For the text-containing cell, return its midpoint in [X, Y] coordinate format. 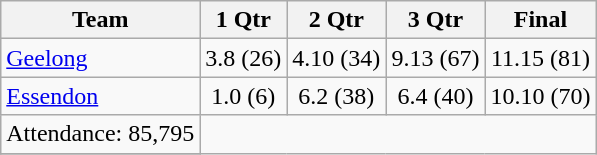
3.8 (26) [244, 58]
10.10 (70) [540, 96]
6.4 (40) [436, 96]
Team [100, 20]
1.0 (6) [244, 96]
6.2 (38) [336, 96]
2 Qtr [336, 20]
Final [540, 20]
11.15 (81) [540, 58]
9.13 (67) [436, 58]
1 Qtr [244, 20]
3 Qtr [436, 20]
4.10 (34) [336, 58]
Attendance: 85,795 [100, 134]
Essendon [100, 96]
Geelong [100, 58]
